Identify which cell holds the provided text, then report its (x, y) central coordinate. 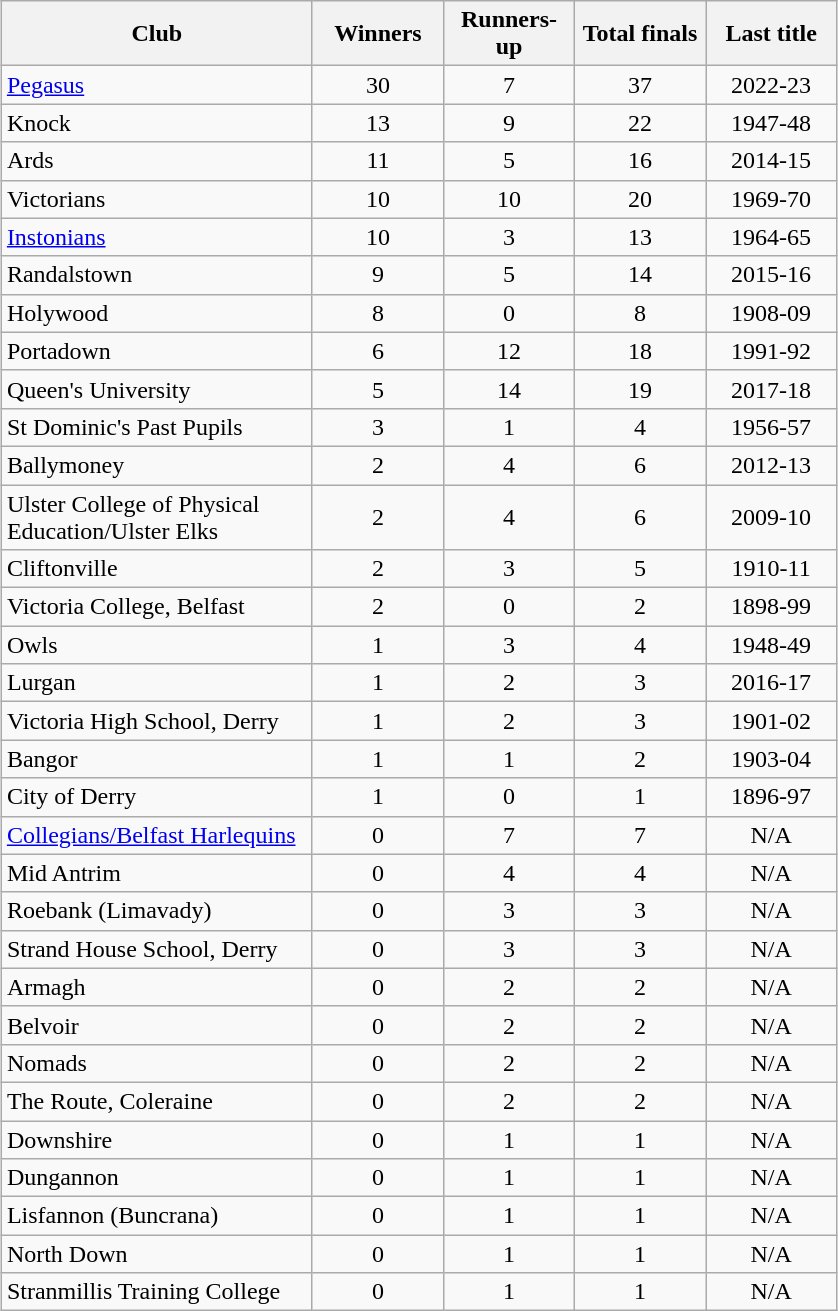
Roebank (Limavady) (156, 911)
Victoria High School, Derry (156, 721)
Lurgan (156, 683)
1948-49 (772, 645)
Ballymoney (156, 465)
Queen's University (156, 389)
1956-57 (772, 427)
1908-09 (772, 313)
Winners (378, 34)
Last title (772, 34)
Belvoir (156, 1025)
2012-13 (772, 465)
Randalstown (156, 275)
2014-15 (772, 161)
Lisfannon (Buncrana) (156, 1216)
1910-11 (772, 569)
Nomads (156, 1063)
2017-18 (772, 389)
Club (156, 34)
22 (640, 123)
Bangor (156, 759)
18 (640, 351)
St Dominic's Past Pupils (156, 427)
Dungannon (156, 1178)
Victoria College, Belfast (156, 607)
The Route, Coleraine (156, 1101)
Total finals (640, 34)
2015-16 (772, 275)
Instonians (156, 237)
Knock (156, 123)
Owls (156, 645)
North Down (156, 1254)
1903-04 (772, 759)
1898-99 (772, 607)
12 (508, 351)
16 (640, 161)
1991-92 (772, 351)
Cliftonville (156, 569)
1901-02 (772, 721)
11 (378, 161)
Strand House School, Derry (156, 949)
Victorians (156, 199)
Armagh (156, 987)
20 (640, 199)
2022-23 (772, 85)
Ulster College of Physical Education/Ulster Elks (156, 516)
City of Derry (156, 797)
Collegians/Belfast Harlequins (156, 835)
1964-65 (772, 237)
Runners-up (508, 34)
1947-48 (772, 123)
Portadown (156, 351)
1896-97 (772, 797)
Pegasus (156, 85)
Ards (156, 161)
Stranmillis Training College (156, 1292)
2009-10 (772, 516)
Downshire (156, 1139)
Holywood (156, 313)
37 (640, 85)
1969-70 (772, 199)
19 (640, 389)
Mid Antrim (156, 873)
2016-17 (772, 683)
30 (378, 85)
